Return (X, Y) of the center of cell containing provided text 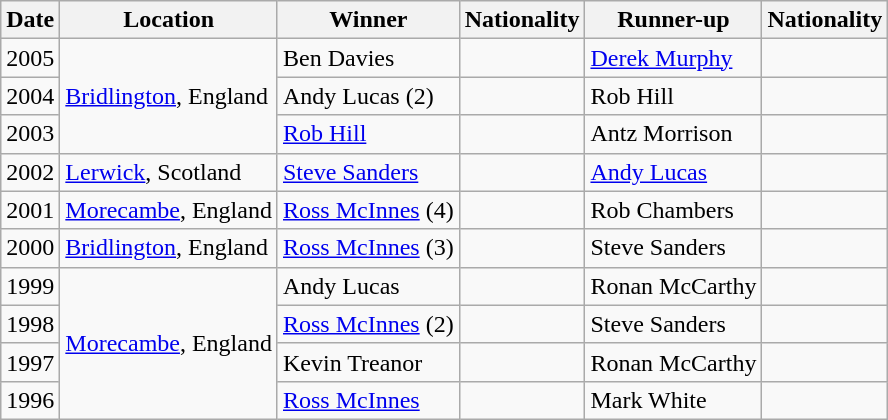
2003 (30, 134)
Ross McInnes (2) (368, 324)
Ross McInnes (4) (368, 210)
Rob Chambers (674, 210)
Lerwick, Scotland (169, 172)
Runner-up (674, 20)
2002 (30, 172)
Kevin Treanor (368, 362)
Ben Davies (368, 58)
2004 (30, 96)
1998 (30, 324)
Andy Lucas (2) (368, 96)
Derek Murphy (674, 58)
Winner (368, 20)
Date (30, 20)
Mark White (674, 400)
1996 (30, 400)
Antz Morrison (674, 134)
1997 (30, 362)
2001 (30, 210)
Location (169, 20)
2000 (30, 248)
2005 (30, 58)
Ross McInnes (368, 400)
Ross McInnes (3) (368, 248)
1999 (30, 286)
